Extract the [X, Y] coordinate from the center of the cell holding the provided text.  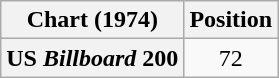
US Billboard 200 [92, 58]
Position [231, 20]
Chart (1974) [92, 20]
72 [231, 58]
